From the cell containing the given text, extract its center point as [X, Y] coordinate. 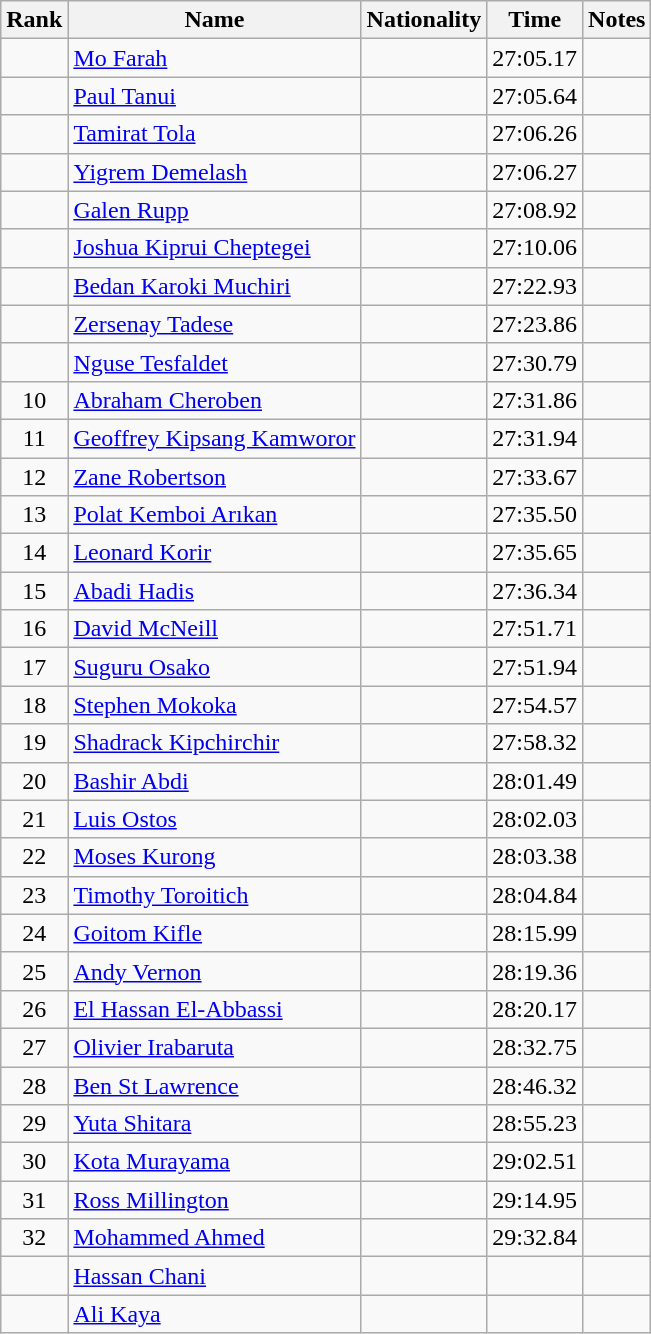
12 [34, 477]
Ross Millington [214, 1200]
Suguru Osako [214, 667]
Bashir Abdi [214, 781]
Ali Kaya [214, 1314]
28:03.38 [535, 857]
25 [34, 971]
Galen Rupp [214, 210]
Geoffrey Kipsang Kamworor [214, 438]
18 [34, 705]
17 [34, 667]
27:51.71 [535, 629]
27:35.65 [535, 553]
Time [535, 20]
Mo Farah [214, 58]
Yuta Shitara [214, 1124]
Notes [617, 20]
Timothy Toroitich [214, 895]
David McNeill [214, 629]
27:10.06 [535, 248]
Shadrack Kipchirchir [214, 743]
28:55.23 [535, 1124]
Tamirat Tola [214, 134]
27:22.93 [535, 286]
Mohammed Ahmed [214, 1238]
26 [34, 1009]
Nguse Tesfaldet [214, 362]
Zersenay Tadese [214, 324]
27:05.64 [535, 96]
28:15.99 [535, 933]
21 [34, 819]
27:06.26 [535, 134]
27:36.34 [535, 591]
19 [34, 743]
27:06.27 [535, 172]
Goitom Kifle [214, 933]
29:14.95 [535, 1200]
Paul Tanui [214, 96]
29:02.51 [535, 1162]
27:31.86 [535, 400]
28 [34, 1085]
32 [34, 1238]
Zane Robertson [214, 477]
Luis Ostos [214, 819]
13 [34, 515]
Leonard Korir [214, 553]
27:31.94 [535, 438]
Hassan Chani [214, 1276]
27:05.17 [535, 58]
28:20.17 [535, 1009]
Polat Kemboi Arıkan [214, 515]
24 [34, 933]
28:32.75 [535, 1047]
Moses Kurong [214, 857]
22 [34, 857]
20 [34, 781]
Yigrem Demelash [214, 172]
Bedan Karoki Muchiri [214, 286]
14 [34, 553]
27:30.79 [535, 362]
27:51.94 [535, 667]
31 [34, 1200]
29 [34, 1124]
27:08.92 [535, 210]
Andy Vernon [214, 971]
Abraham Cheroben [214, 400]
Rank [34, 20]
Ben St Lawrence [214, 1085]
28:04.84 [535, 895]
15 [34, 591]
29:32.84 [535, 1238]
27:58.32 [535, 743]
28:01.49 [535, 781]
27:54.57 [535, 705]
Joshua Kiprui Cheptegei [214, 248]
27:33.67 [535, 477]
28:19.36 [535, 971]
Kota Murayama [214, 1162]
11 [34, 438]
Name [214, 20]
Abadi Hadis [214, 591]
10 [34, 400]
30 [34, 1162]
23 [34, 895]
27:35.50 [535, 515]
27:23.86 [535, 324]
Stephen Mokoka [214, 705]
Olivier Irabaruta [214, 1047]
28:46.32 [535, 1085]
El Hassan El-Abbassi [214, 1009]
28:02.03 [535, 819]
16 [34, 629]
27 [34, 1047]
Nationality [424, 20]
